Find where the given text appears and provide that cell's center as [x, y] coordinate. 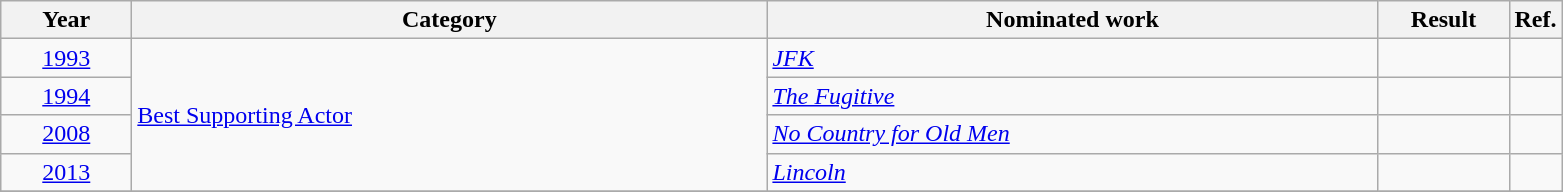
2013 [66, 172]
1994 [66, 96]
The Fugitive [1072, 96]
Ref. [1536, 20]
Nominated work [1072, 20]
Best Supporting Actor [450, 115]
Year [66, 20]
JFK [1072, 58]
Result [1444, 20]
Category [450, 20]
2008 [66, 134]
1993 [66, 58]
Lincoln [1072, 172]
No Country for Old Men [1072, 134]
